For the text-containing cell, return its midpoint in (X, Y) coordinate format. 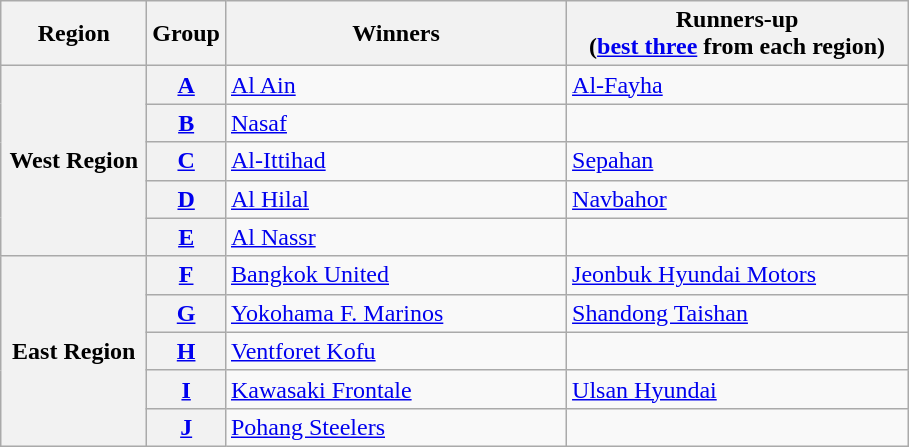
Pohang Steelers (396, 427)
Al Nassr (396, 237)
Bangkok United (396, 275)
Shandong Taishan (738, 313)
F (186, 275)
H (186, 351)
J (186, 427)
Nasaf (396, 123)
Al Ain (396, 85)
Ulsan Hyundai (738, 389)
Jeonbuk Hyundai Motors (738, 275)
Al Hilal (396, 199)
East Region (74, 351)
Al-Ittihad (396, 161)
Yokohama F. Marinos (396, 313)
G (186, 313)
Group (186, 34)
Navbahor (738, 199)
E (186, 237)
C (186, 161)
B (186, 123)
I (186, 389)
Sepahan (738, 161)
Region (74, 34)
West Region (74, 161)
Ventforet Kofu (396, 351)
Winners (396, 34)
Runners-up(best three from each region) (738, 34)
Al-Fayha (738, 85)
A (186, 85)
Kawasaki Frontale (396, 389)
D (186, 199)
